Output the [X, Y] coordinate of the center of the cell containing the given text.  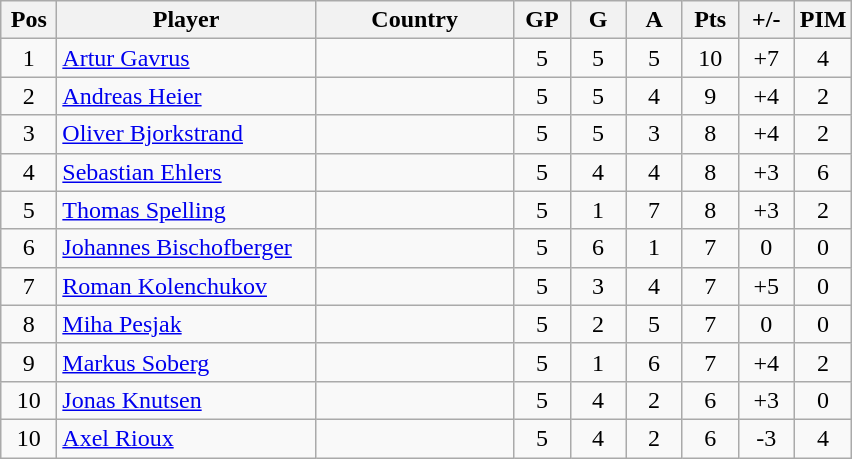
+7 [766, 58]
Oliver Bjorkstrand [186, 134]
Jonas Knutsen [186, 400]
Miha Pesjak [186, 324]
G [598, 20]
Roman Kolenchukov [186, 286]
GP [542, 20]
Pos [29, 20]
+/- [766, 20]
Player [186, 20]
Thomas Spelling [186, 210]
Artur Gavrus [186, 58]
Sebastian Ehlers [186, 172]
+5 [766, 286]
Country [414, 20]
Axel Rioux [186, 438]
PIM [823, 20]
-3 [766, 438]
Johannes Bischofberger [186, 248]
Pts [710, 20]
Andreas Heier [186, 96]
A [654, 20]
Markus Soberg [186, 362]
